Extract the [X, Y] coordinate from the center of the cell holding the provided text.  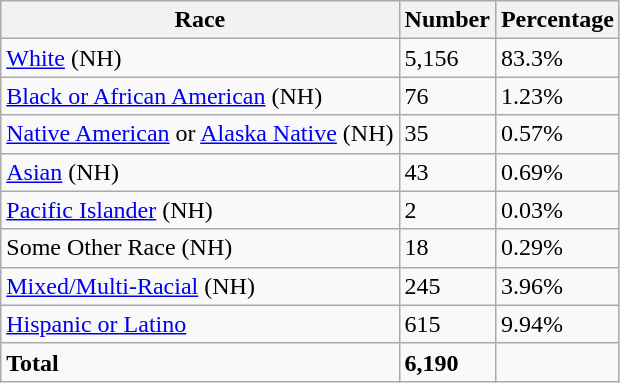
18 [447, 248]
245 [447, 286]
Native American or Alaska Native (NH) [200, 134]
0.29% [557, 248]
Some Other Race (NH) [200, 248]
0.03% [557, 210]
35 [447, 134]
1.23% [557, 96]
76 [447, 96]
3.96% [557, 286]
Total [200, 362]
White (NH) [200, 58]
Race [200, 20]
43 [447, 172]
5,156 [447, 58]
83.3% [557, 58]
Pacific Islander (NH) [200, 210]
Percentage [557, 20]
Hispanic or Latino [200, 324]
Asian (NH) [200, 172]
2 [447, 210]
9.94% [557, 324]
615 [447, 324]
0.57% [557, 134]
6,190 [447, 362]
0.69% [557, 172]
Mixed/Multi-Racial (NH) [200, 286]
Black or African American (NH) [200, 96]
Number [447, 20]
